Return (x, y) of the center of cell containing provided text 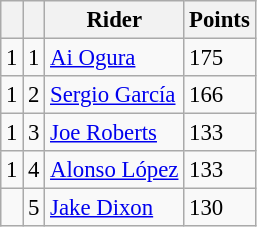
Alonso López (114, 170)
130 (220, 208)
Ai Ogura (114, 58)
Jake Dixon (114, 208)
166 (220, 95)
Rider (114, 20)
4 (34, 170)
5 (34, 208)
3 (34, 133)
Points (220, 20)
2 (34, 95)
175 (220, 58)
Sergio García (114, 95)
Joe Roberts (114, 133)
